From the cell containing the given text, extract its center point as (x, y) coordinate. 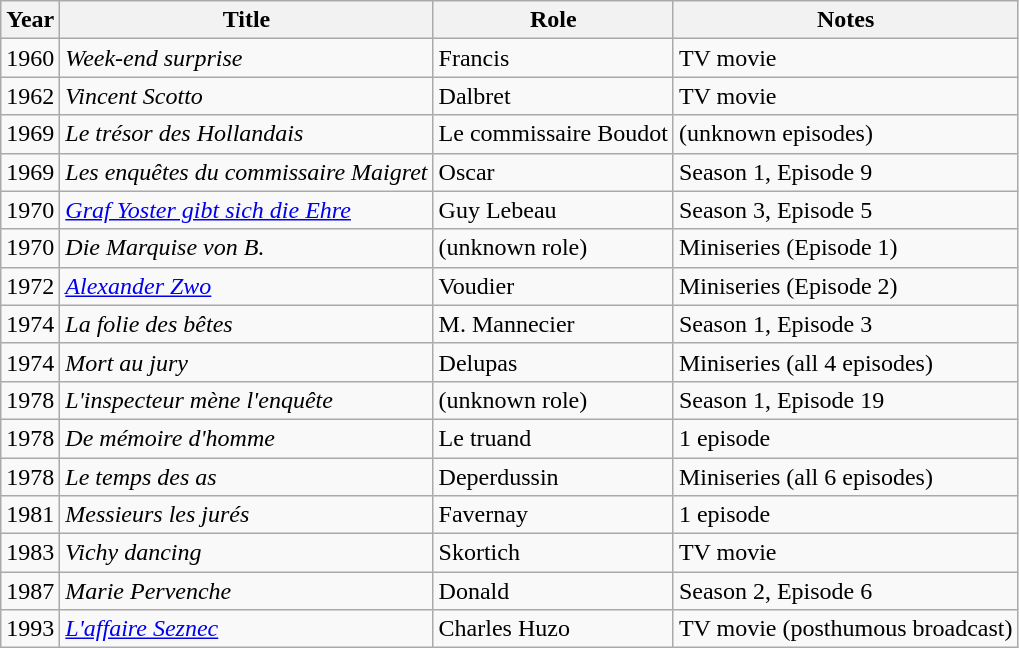
Favernay (553, 515)
1993 (30, 629)
Guy Lebeau (553, 210)
De mémoire d'homme (246, 438)
Francis (553, 58)
1981 (30, 515)
Role (553, 20)
Le truand (553, 438)
M. Mannecier (553, 324)
(unknown episodes) (846, 134)
1962 (30, 96)
Miniseries (Episode 1) (846, 248)
Skortich (553, 553)
Oscar (553, 172)
1983 (30, 553)
Dalbret (553, 96)
Voudier (553, 286)
Season 1, Episode 9 (846, 172)
Delupas (553, 362)
Graf Yoster gibt sich die Ehre (246, 210)
La folie des bêtes (246, 324)
Alexander Zwo (246, 286)
Le commissaire Boudot (553, 134)
1987 (30, 591)
L'affaire Seznec (246, 629)
Miniseries (Episode 2) (846, 286)
Notes (846, 20)
Les enquêtes du commissaire Maigret (246, 172)
Deperdussin (553, 477)
Le trésor des Hollandais (246, 134)
TV movie (posthumous broadcast) (846, 629)
1960 (30, 58)
Vincent Scotto (246, 96)
Season 1, Episode 19 (846, 400)
Charles Huzo (553, 629)
Marie Pervenche (246, 591)
Title (246, 20)
Die Marquise von B. (246, 248)
Week-end surprise (246, 58)
Messieurs les jurés (246, 515)
L'inspecteur mène l'enquête (246, 400)
Miniseries (all 6 episodes) (846, 477)
Miniseries (all 4 episodes) (846, 362)
Vichy dancing (246, 553)
Season 2, Episode 6 (846, 591)
Le temps des as (246, 477)
Donald (553, 591)
Mort au jury (246, 362)
1972 (30, 286)
Season 3, Episode 5 (846, 210)
Year (30, 20)
Season 1, Episode 3 (846, 324)
